Provide the (x, y) coordinate of the cell's center where the given text is located.  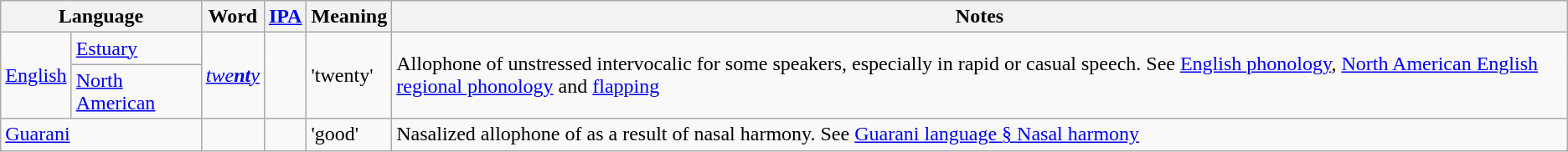
IPA (285, 17)
Guarani (101, 134)
North American (136, 92)
Nasalized allophone of as a result of nasal harmony. See Guarani language § Nasal harmony (980, 134)
English (36, 75)
'good' (349, 134)
twenty (233, 75)
Word (233, 17)
Meaning (349, 17)
Notes (980, 17)
Language (101, 17)
'twenty' (349, 75)
Estuary (136, 48)
